Return [X, Y] of the center of cell containing provided text 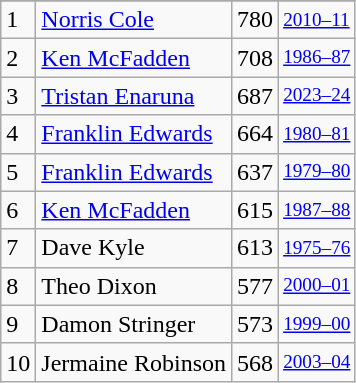
7 [18, 248]
9 [18, 324]
5 [18, 172]
Damon Stringer [134, 324]
4 [18, 134]
2000–01 [317, 286]
10 [18, 362]
1987–88 [317, 210]
Norris Cole [134, 20]
687 [256, 96]
1979–80 [317, 172]
1999–00 [317, 324]
577 [256, 286]
637 [256, 172]
1 [18, 20]
3 [18, 96]
780 [256, 20]
573 [256, 324]
6 [18, 210]
2 [18, 58]
615 [256, 210]
664 [256, 134]
Dave Kyle [134, 248]
Tristan Enaruna [134, 96]
1975–76 [317, 248]
1980–81 [317, 134]
Jermaine Robinson [134, 362]
708 [256, 58]
2003–04 [317, 362]
Theo Dixon [134, 286]
2023–24 [317, 96]
568 [256, 362]
1986–87 [317, 58]
8 [18, 286]
613 [256, 248]
2010–11 [317, 20]
